Detect which cell encompasses the target text, then output its (X, Y) center coordinate. 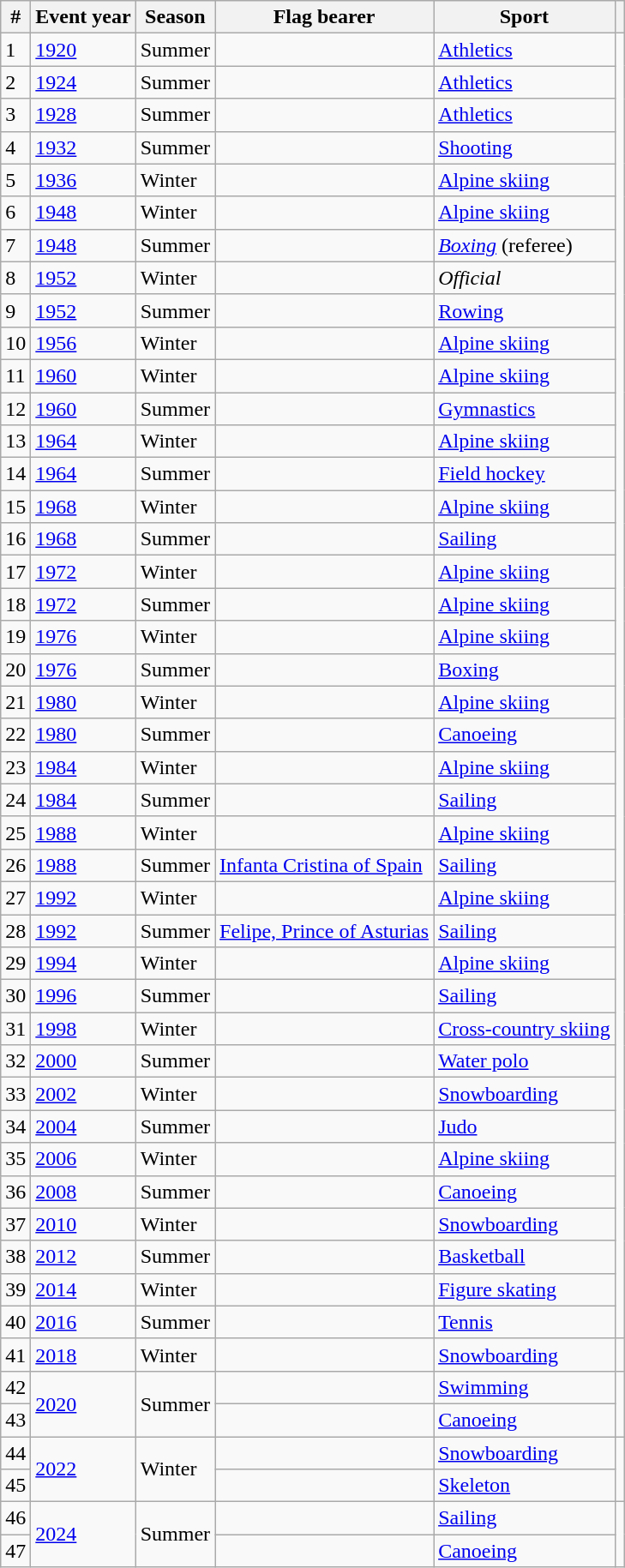
Shooting (525, 147)
47 (15, 1551)
21 (15, 702)
1 (15, 50)
Cross-country skiing (525, 1029)
30 (15, 996)
Gymnastics (525, 409)
29 (15, 964)
33 (15, 1094)
44 (15, 1453)
Flag bearer (324, 17)
2022 (83, 1469)
Felipe, Prince of Asturias (324, 930)
13 (15, 442)
24 (15, 800)
18 (15, 604)
16 (15, 539)
20 (15, 670)
12 (15, 409)
40 (15, 1322)
25 (15, 832)
28 (15, 930)
26 (15, 865)
2020 (83, 1403)
Swimming (525, 1387)
38 (15, 1257)
23 (15, 767)
9 (15, 310)
2016 (83, 1322)
Water polo (525, 1061)
14 (15, 474)
43 (15, 1420)
Event year (83, 17)
1924 (83, 82)
11 (15, 375)
Basketball (525, 1257)
8 (15, 278)
10 (15, 343)
Field hockey (525, 474)
6 (15, 213)
1956 (83, 343)
17 (15, 572)
19 (15, 637)
32 (15, 1061)
2010 (83, 1224)
1928 (83, 115)
46 (15, 1518)
1936 (83, 180)
3 (15, 115)
4 (15, 147)
22 (15, 735)
2004 (83, 1126)
Tennis (525, 1322)
5 (15, 180)
Boxing (525, 670)
Rowing (525, 310)
2 (15, 82)
1994 (83, 964)
Official (525, 278)
34 (15, 1126)
27 (15, 898)
1996 (83, 996)
2002 (83, 1094)
42 (15, 1387)
31 (15, 1029)
7 (15, 245)
# (15, 17)
35 (15, 1159)
2000 (83, 1061)
Season (175, 17)
Sport (525, 17)
Infanta Cristina of Spain (324, 865)
Figure skating (525, 1289)
2014 (83, 1289)
45 (15, 1486)
2024 (83, 1535)
Boxing (referee) (525, 245)
36 (15, 1192)
2012 (83, 1257)
15 (15, 507)
1998 (83, 1029)
2018 (83, 1355)
39 (15, 1289)
1920 (83, 50)
1932 (83, 147)
2006 (83, 1159)
Skeleton (525, 1486)
37 (15, 1224)
2008 (83, 1192)
41 (15, 1355)
Judo (525, 1126)
